From the cell containing the given text, extract its center point as [X, Y] coordinate. 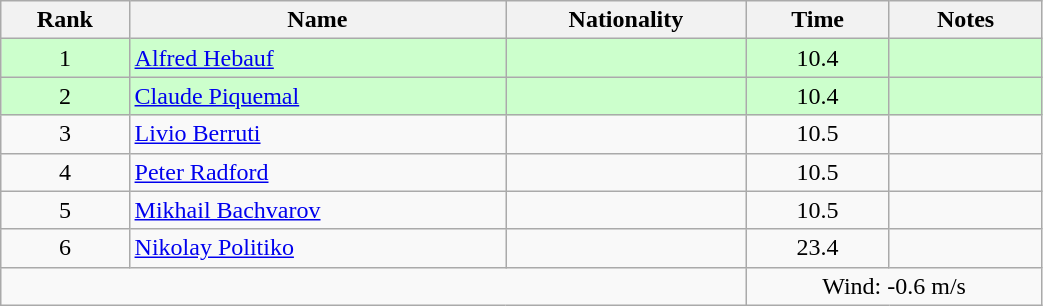
Rank [65, 20]
6 [65, 248]
5 [65, 210]
4 [65, 172]
Name [318, 20]
Time [818, 20]
1 [65, 58]
Nationality [626, 20]
Claude Piquemal [318, 96]
Nikolay Politiko [318, 248]
23.4 [818, 248]
Mikhail Bachvarov [318, 210]
3 [65, 134]
Wind: -0.6 m/s [894, 286]
Peter Radford [318, 172]
2 [65, 96]
Notes [966, 20]
Alfred Hebauf [318, 58]
Livio Berruti [318, 134]
